Return the (X, Y) coordinate for the center point of the cell that contains the specified text.  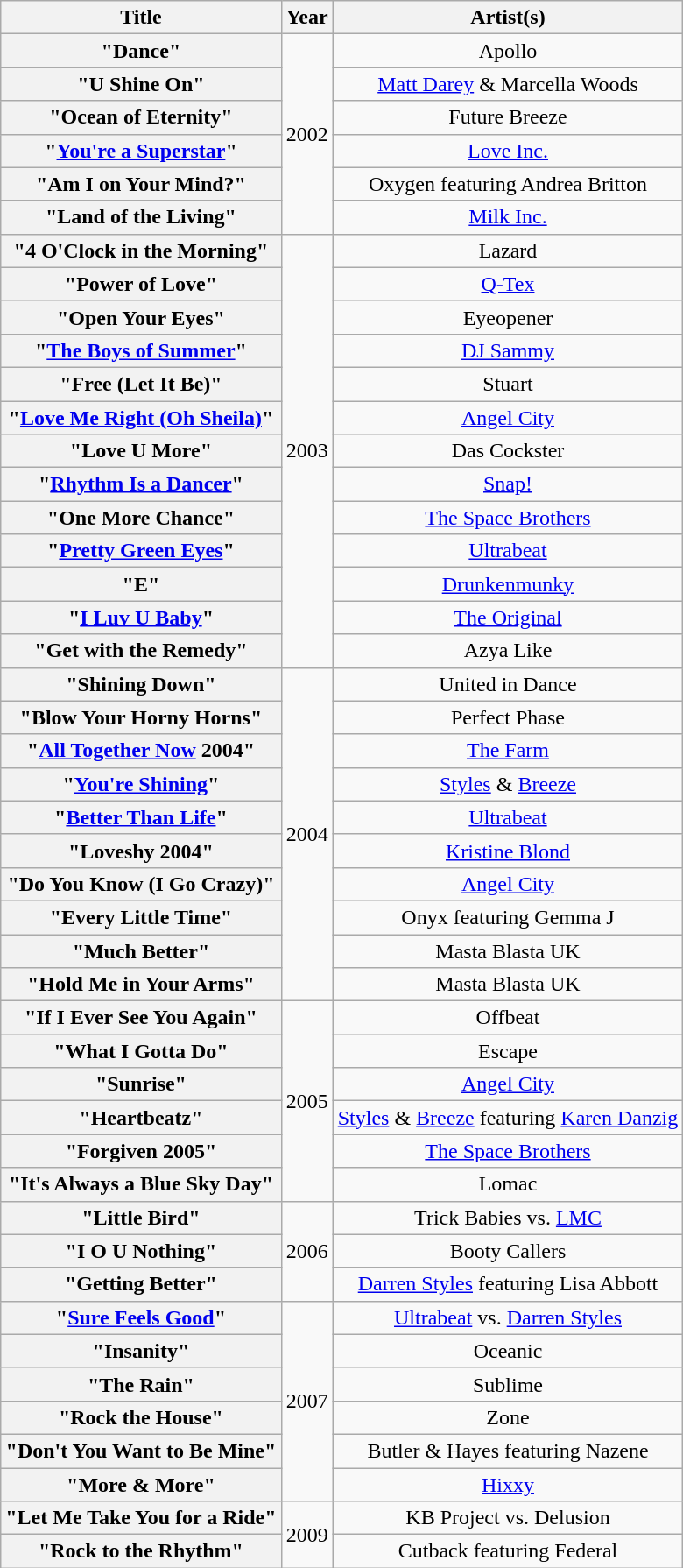
"Heartbeatz" (141, 1118)
Snap! (508, 484)
Trick Babies vs. LMC (508, 1218)
Kristine Blond (508, 851)
"More & More" (141, 1485)
"Blow Your Horny Horns" (141, 717)
"You're a Superstar" (141, 151)
"Love U More" (141, 451)
Sublime (508, 1384)
"Ocean of Eternity" (141, 117)
"Power of Love" (141, 284)
Offbeat (508, 1018)
"E" (141, 584)
KB Project vs. Delusion (508, 1518)
Title (141, 18)
"Sunrise" (141, 1084)
Darren Styles featuring Lisa Abbott (508, 1284)
"I O U Nothing" (141, 1251)
"Do You Know (I Go Crazy)" (141, 884)
Ultrabeat vs. Darren Styles (508, 1317)
"Let Me Take You for a Ride" (141, 1518)
"Dance" (141, 51)
"All Together Now 2004" (141, 751)
Lazard (508, 251)
"Rock to the Rhythm" (141, 1551)
Love Inc. (508, 151)
Onyx featuring Gemma J (508, 917)
"Don't You Want to Be Mine" (141, 1451)
"Hold Me in Your Arms" (141, 985)
"Rhythm Is a Dancer" (141, 484)
"U Shine On" (141, 84)
"What I Gotta Do" (141, 1051)
Matt Darey & Marcella Woods (508, 84)
"If I Ever See You Again" (141, 1018)
Stuart (508, 384)
"Sure Feels Good" (141, 1317)
Styles & Breeze (508, 784)
"Getting Better" (141, 1284)
Cutback featuring Federal (508, 1551)
2007 (306, 1401)
"You're Shining" (141, 784)
Zone (508, 1417)
Styles & Breeze featuring Karen Danzig (508, 1118)
Escape (508, 1051)
Year (306, 18)
2002 (306, 134)
"Little Bird" (141, 1218)
"Insanity" (141, 1351)
2003 (306, 450)
"Much Better" (141, 950)
Butler & Hayes featuring Nazene (508, 1451)
"4 O'Clock in the Morning" (141, 251)
"Loveshy 2004" (141, 851)
"Am I on Your Mind?" (141, 184)
Apollo (508, 51)
Oceanic (508, 1351)
The Farm (508, 751)
"Land of the Living" (141, 217)
Booty Callers (508, 1251)
Das Cockster (508, 451)
Q-Tex (508, 284)
"It's Always a Blue Sky Day" (141, 1184)
"Rock the House" (141, 1417)
Lomac (508, 1184)
2004 (306, 834)
"I Luv U Baby" (141, 618)
"Every Little Time" (141, 917)
2006 (306, 1251)
Perfect Phase (508, 717)
Drunkenmunky (508, 584)
"Open Your Eyes" (141, 317)
"Free (Let It Be)" (141, 384)
Hixxy (508, 1485)
DJ Sammy (508, 350)
Eyeopener (508, 317)
"Shining Down" (141, 684)
"Get with the Remedy" (141, 651)
"Pretty Green Eyes" (141, 551)
"The Rain" (141, 1384)
2005 (306, 1101)
Oxygen featuring Andrea Britton (508, 184)
2009 (306, 1535)
"Love Me Right (Oh Sheila)" (141, 418)
"Better Than Life" (141, 817)
"Forgiven 2005" (141, 1151)
Future Breeze (508, 117)
The Original (508, 618)
"The Boys of Summer" (141, 350)
Artist(s) (508, 18)
United in Dance (508, 684)
Milk Inc. (508, 217)
Azya Like (508, 651)
"One More Chance" (141, 518)
